Output the (x, y) coordinate of the center of the cell containing the given text.  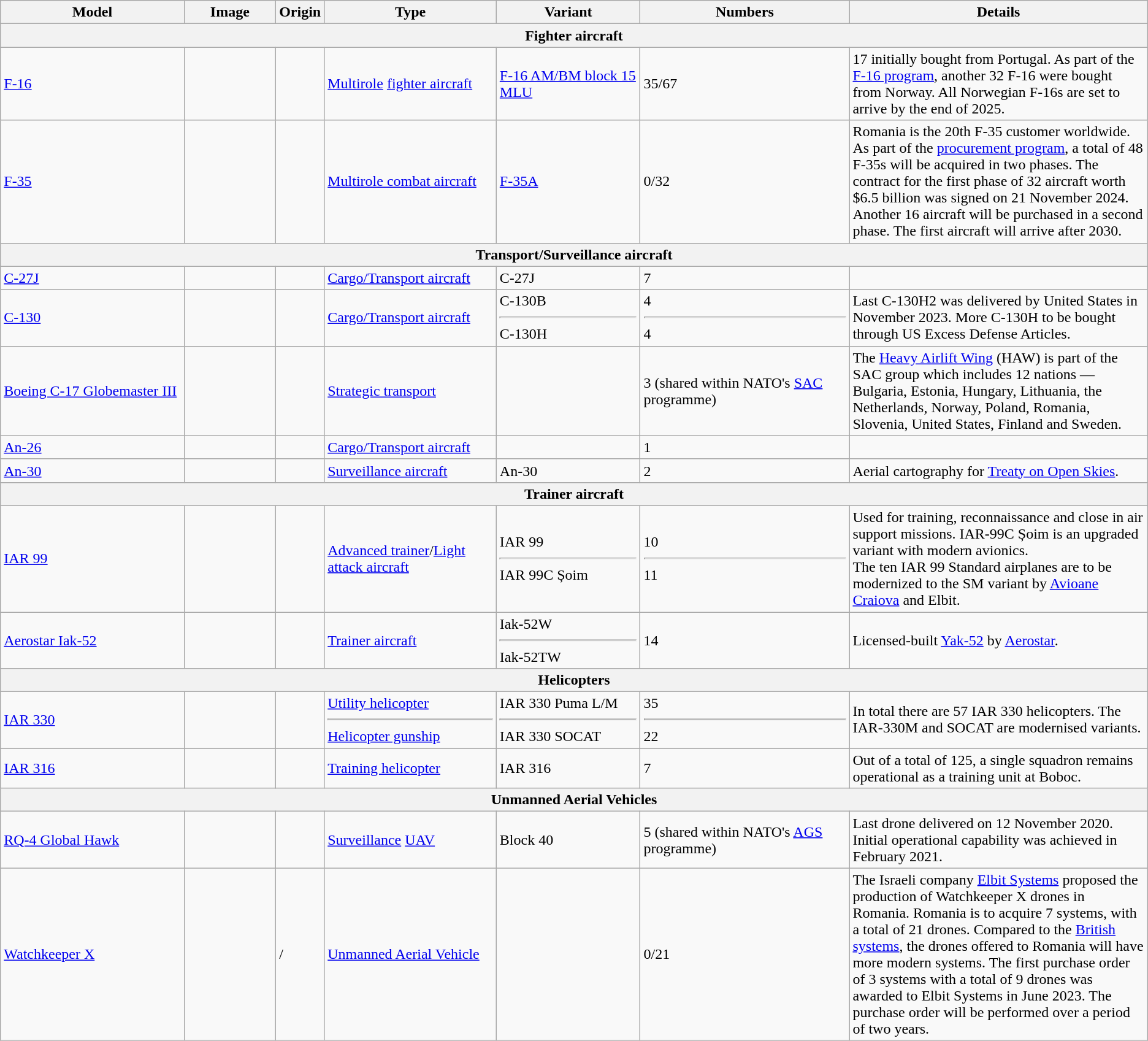
In total there are 57 IAR 330 helicopters. The IAR-330M and SOCAT are modernised variants. (998, 720)
Variant (568, 12)
Multirole fighter aircraft (411, 83)
2 (744, 471)
IAR 99IAR 99C Șoim (568, 558)
Origin (300, 12)
/ (300, 955)
Unmanned Aerial Vehicles (574, 800)
F-16 AM/BM block 15 MLU (568, 83)
Details (998, 12)
Model (92, 12)
Aerostar Iak-52 (92, 640)
Image (230, 12)
F-35 (92, 182)
Aerial cartography for Treaty on Open Skies. (998, 471)
3522 (744, 720)
5 (shared within NATO's AGS programme) (744, 840)
Helicopters (574, 680)
IAR 99 (92, 558)
Watchkeeper X (92, 955)
RQ-4 Global Hawk (92, 840)
0/32 (744, 182)
3 (shared within NATO's SAC programme) (744, 391)
Multirole combat aircraft (411, 182)
Surveillance UAV (411, 840)
Unmanned Aerial Vehicle (411, 955)
Block 40 (568, 840)
1011 (744, 558)
F-35A (568, 182)
Training helicopter (411, 768)
C-130BC-130H (568, 318)
35/67 (744, 83)
Last drone delivered on 12 November 2020. Initial operational capability was achieved in February 2021. (998, 840)
Out of a total of 125, a single squadron remains operational as a training unit at Boboc. (998, 768)
Fighter aircraft (574, 36)
IAR 330 (92, 720)
F-16 (92, 83)
Transport/Surveillance aircraft (574, 255)
Boeing C-17 Globemaster III (92, 391)
Surveillance aircraft (411, 471)
IAR 330 Puma L/MIAR 330 SOCAT (568, 720)
Advanced trainer/Light attack aircraft (411, 558)
Licensed-built Yak-52 by Aerostar. (998, 640)
Last C-130H2 was delivered by United States in November 2023. More C-130H to be bought through US Excess Defense Articles. (998, 318)
Type (411, 12)
C-130 (92, 318)
44 (744, 318)
Utility helicopterHelicopter gunship (411, 720)
0/21 (744, 955)
Iak-52WIak-52TW (568, 640)
14 (744, 640)
Strategic transport (411, 391)
Numbers (744, 12)
An-26 (92, 447)
1 (744, 447)
